For the text-containing cell, return its midpoint in [x, y] coordinate format. 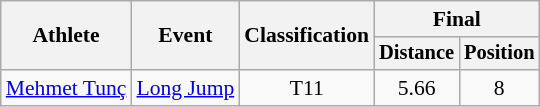
Distance [416, 54]
5.66 [416, 88]
Event [185, 36]
Long Jump [185, 88]
Final [456, 19]
Position [499, 54]
T11 [306, 88]
Athlete [66, 36]
Classification [306, 36]
Mehmet Tunç [66, 88]
8 [499, 88]
